Capture the cell that displays the provided text and extract its [x, y] central coordinate. 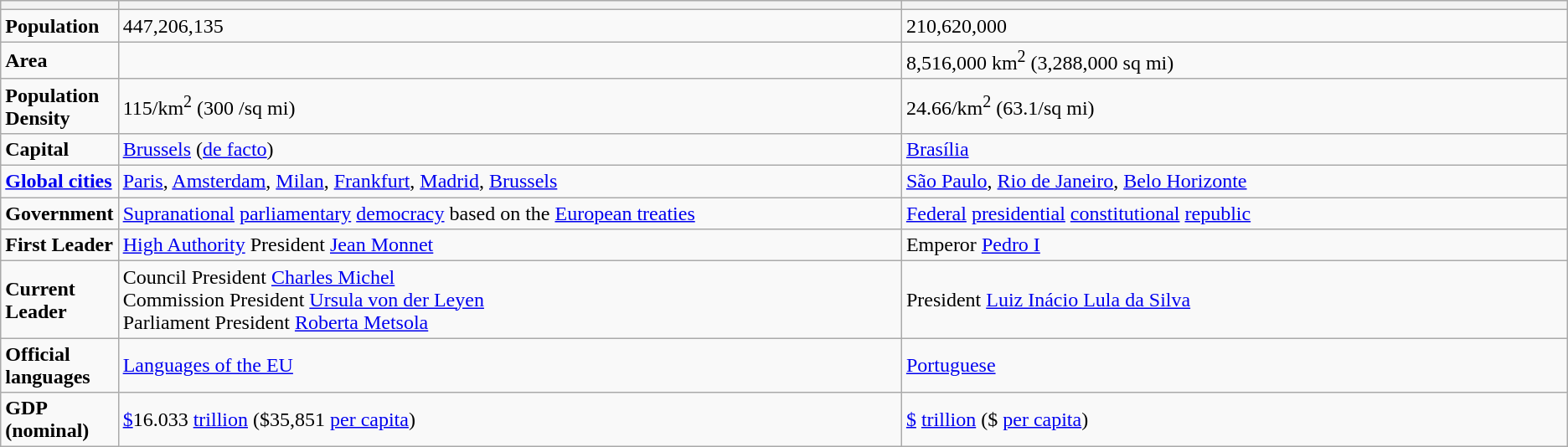
Council President Charles Michel Commission President Ursula von der Leyen Parliament President Roberta Metsola [509, 300]
$ trillion ($ per capita) [1235, 420]
Brussels (de facto) [509, 149]
High Authority President Jean Monnet [509, 245]
Government [59, 213]
210,620,000 [1235, 26]
Brasília [1235, 149]
Official languages [59, 365]
Area [59, 60]
115/km2 (300 /sq mi) [509, 105]
São Paulo, Rio de Janeiro, Belo Horizonte [1235, 182]
GDP (nominal) [59, 420]
Population [59, 26]
Global cities [59, 182]
8,516,000 km2 (3,288,000 sq mi) [1235, 60]
24.66/km2 (63.1/sq mi) [1235, 105]
Paris, Amsterdam, Milan, Frankfurt, Madrid, Brussels [509, 182]
Emperor Pedro I [1235, 245]
Supranational parliamentary democracy based on the European treaties [509, 213]
$16.033 trillion ($35,851 per capita) [509, 420]
Current Leader [59, 300]
President Luiz Inácio Lula da Silva [1235, 300]
First Leader [59, 245]
447,206,135 [509, 26]
Capital [59, 149]
Federal presidential constitutional republic [1235, 213]
Portuguese [1235, 365]
Population Density [59, 105]
Languages of the EU [509, 365]
